Detect which cell encompasses the target text, then output its [x, y] center coordinate. 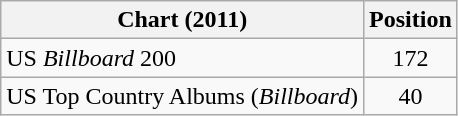
Position [411, 20]
US Top Country Albums (Billboard) [182, 96]
172 [411, 58]
US Billboard 200 [182, 58]
Chart (2011) [182, 20]
40 [411, 96]
